Scan for the cell matching the given text and deliver its (x, y) coordinate at center. 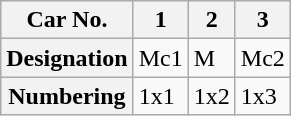
1x2 (212, 96)
Numbering (67, 96)
Mc1 (160, 58)
1x3 (262, 96)
2 (212, 20)
M (212, 58)
Mc2 (262, 58)
3 (262, 20)
1x1 (160, 96)
1 (160, 20)
Car No. (67, 20)
Designation (67, 58)
